Pinpoint the cell where the given text exists, returning its (X, Y) midpoint coordinate. 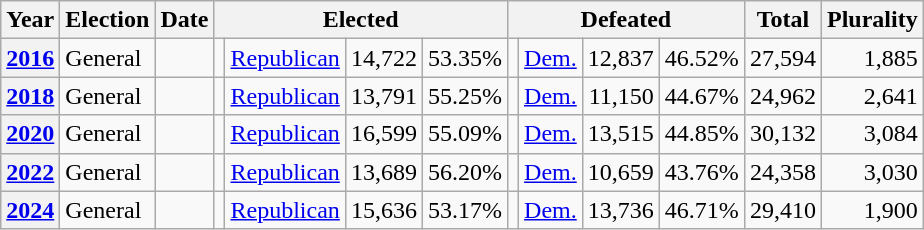
44.85% (702, 134)
Year (30, 20)
10,659 (620, 172)
Total (782, 20)
2018 (30, 96)
2024 (30, 210)
13,515 (620, 134)
2,641 (872, 96)
Plurality (872, 20)
2020 (30, 134)
Election (108, 20)
30,132 (782, 134)
55.09% (464, 134)
27,594 (782, 58)
Elected (361, 20)
53.35% (464, 58)
13,689 (384, 172)
3,084 (872, 134)
Defeated (626, 20)
44.67% (702, 96)
2016 (30, 58)
16,599 (384, 134)
43.76% (702, 172)
13,736 (620, 210)
1,900 (872, 210)
12,837 (620, 58)
3,030 (872, 172)
14,722 (384, 58)
24,358 (782, 172)
53.17% (464, 210)
46.52% (702, 58)
13,791 (384, 96)
Date (184, 20)
29,410 (782, 210)
2022 (30, 172)
1,885 (872, 58)
55.25% (464, 96)
56.20% (464, 172)
15,636 (384, 210)
24,962 (782, 96)
11,150 (620, 96)
46.71% (702, 210)
